Identify which cell holds the provided text, then report its [x, y] central coordinate. 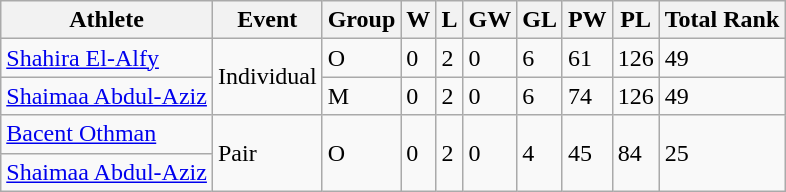
61 [587, 58]
4 [540, 153]
W [418, 20]
Shahira El-Alfy [107, 58]
PW [587, 20]
84 [636, 153]
Individual [267, 77]
Athlete [107, 20]
Event [267, 20]
74 [587, 96]
Total Rank [722, 20]
Bacent Othman [107, 134]
45 [587, 153]
Group [362, 20]
GL [540, 20]
PL [636, 20]
GW [490, 20]
L [450, 20]
25 [722, 153]
Pair [267, 153]
M [362, 96]
